Capture the cell that displays the provided text and extract its [X, Y] central coordinate. 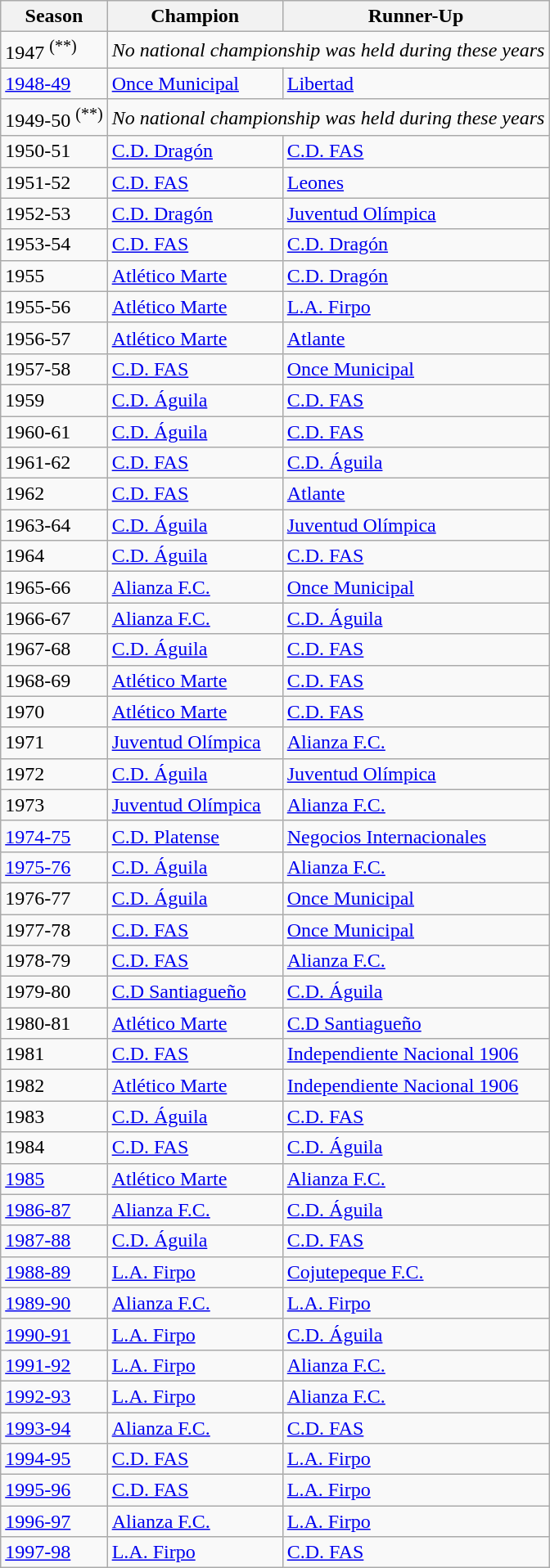
1947 (**) [54, 51]
1967-68 [54, 649]
1953-54 [54, 245]
1972 [54, 774]
1950-51 [54, 151]
1971 [54, 743]
1957-58 [54, 369]
Runner-Up [416, 16]
1951-52 [54, 182]
1962 [54, 494]
1975-76 [54, 867]
1961-62 [54, 463]
1997-98 [54, 1552]
1952-53 [54, 213]
1983 [54, 1116]
1981 [54, 1054]
1984 [54, 1148]
1980-81 [54, 1023]
1987-88 [54, 1241]
1949-50 (**) [54, 118]
Champion [195, 16]
Cojutepeque F.C. [416, 1272]
1989-90 [54, 1303]
1965-66 [54, 587]
1995-96 [54, 1490]
Season [54, 16]
1974-75 [54, 836]
1973 [54, 805]
1948-49 [54, 83]
1986-87 [54, 1210]
1963-64 [54, 525]
1966-67 [54, 618]
1959 [54, 400]
1996-97 [54, 1521]
1991-92 [54, 1365]
1955 [54, 276]
1992-93 [54, 1396]
1978-79 [54, 961]
1968-69 [54, 681]
1994-95 [54, 1459]
1976-77 [54, 898]
1979-80 [54, 992]
1985 [54, 1179]
1970 [54, 712]
1960-61 [54, 432]
1964 [54, 556]
1955-56 [54, 307]
1990-91 [54, 1334]
Negocios Internacionales [416, 836]
Leones [416, 182]
Libertad [416, 83]
C.D. Platense [195, 836]
1982 [54, 1085]
1993-94 [54, 1428]
1977-78 [54, 930]
1956-57 [54, 338]
1988-89 [54, 1272]
